Provide the [X, Y] coordinate of the cell's center where the given text is located.  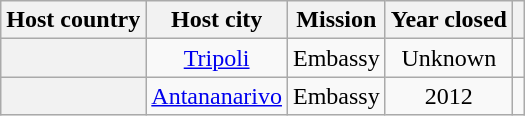
Mission [336, 20]
Year closed [448, 20]
Antananarivo [217, 96]
Unknown [448, 58]
2012 [448, 96]
Host country [74, 20]
Host city [217, 20]
Tripoli [217, 58]
